Search for the cell housing the specified text and yield its (x, y) center coordinate. 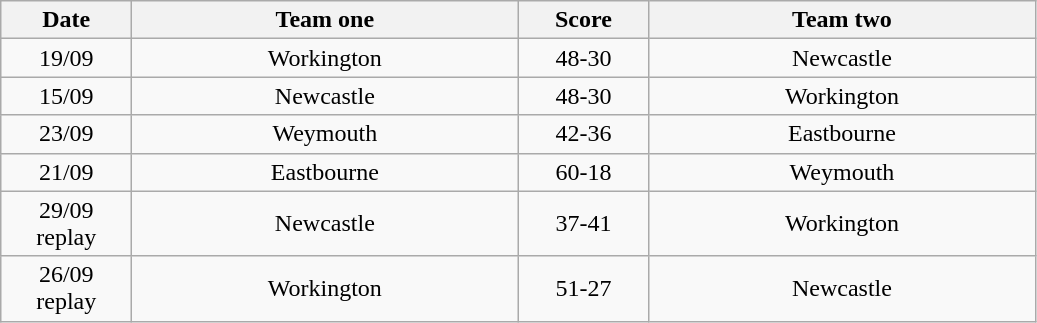
29/09replay (66, 224)
Score (584, 20)
15/09 (66, 96)
Team two (842, 20)
21/09 (66, 172)
42-36 (584, 134)
Date (66, 20)
37-41 (584, 224)
51-27 (584, 288)
19/09 (66, 58)
26/09replay (66, 288)
Team one (325, 20)
23/09 (66, 134)
60-18 (584, 172)
